Locate the cell with the specified text and output its (X, Y) center coordinate. 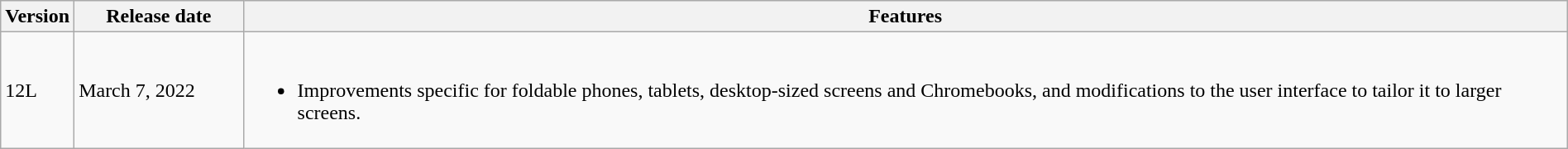
Version (38, 17)
Release date (159, 17)
March 7, 2022 (159, 90)
12L (38, 90)
Features (905, 17)
